Return the [x, y] coordinate for the center point of the cell that contains the specified text.  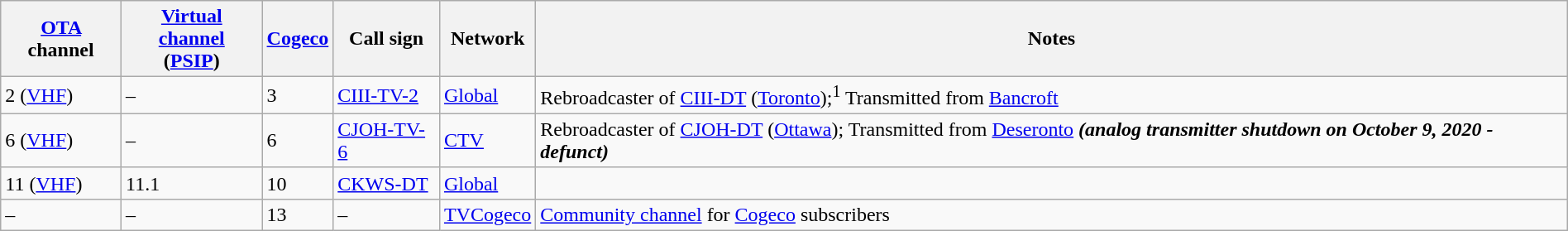
Notes [1052, 39]
10 [298, 183]
Community channel for Cogeco subscribers [1052, 214]
11.1 [192, 183]
CIII-TV-2 [387, 96]
6 [298, 141]
Rebroadcaster of CIII-DT (Toronto);1 Transmitted from Bancroft [1052, 96]
TVCogeco [487, 214]
6 (VHF) [61, 141]
Call sign [387, 39]
OTA channel [61, 39]
Network [487, 39]
13 [298, 214]
Virtual channel(PSIP) [192, 39]
11 (VHF) [61, 183]
2 (VHF) [61, 96]
Rebroadcaster of CJOH-DT (Ottawa); Transmitted from Deseronto (analog transmitter shutdown on October 9, 2020 - defunct) [1052, 141]
Cogeco [298, 39]
CTV [487, 141]
3 [298, 96]
CJOH-TV-6 [387, 141]
CKWS-DT [387, 183]
